Determine the [x, y] coordinate at the center of the cell enclosing the given text.  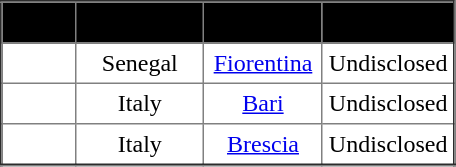
Fee [388, 22]
Senegal [140, 63]
Name [39, 22]
Fiorentina [263, 63]
Bari [263, 103]
Nationality [140, 22]
Moving to [263, 22]
Brescia [263, 144]
